From the cell containing the given text, extract its center point as (x, y) coordinate. 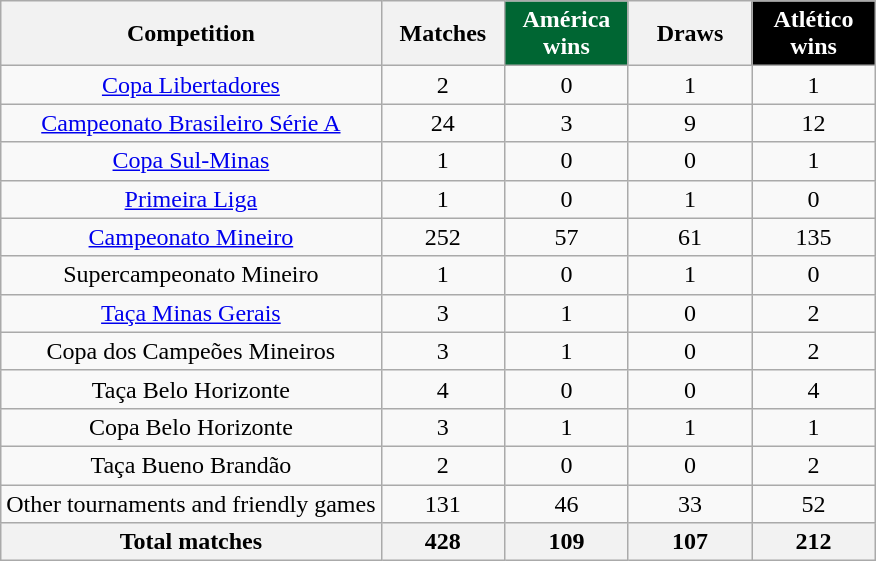
57 (567, 237)
135 (814, 237)
Taça Belo Horizonte (191, 389)
Competition (191, 34)
Other tournaments and friendly games (191, 503)
107 (690, 542)
Taça Bueno Brandão (191, 465)
9 (690, 123)
Américawins (567, 34)
Copa dos Campeões Mineiros (191, 351)
52 (814, 503)
Campeonato Brasileiro Série A (191, 123)
131 (443, 503)
212 (814, 542)
109 (567, 542)
Atléticowins (814, 34)
Copa Sul-Minas (191, 161)
252 (443, 237)
12 (814, 123)
Copa Belo Horizonte (191, 427)
Supercampeonato Mineiro (191, 275)
61 (690, 237)
Taça Minas Gerais (191, 313)
Primeira Liga (191, 199)
428 (443, 542)
Copa Libertadores (191, 85)
Matches (443, 34)
24 (443, 123)
Draws (690, 34)
Total matches (191, 542)
46 (567, 503)
33 (690, 503)
Campeonato Mineiro (191, 237)
